Return the [x, y] coordinate for the center point of the cell that contains the specified text.  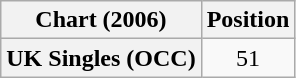
51 [248, 58]
Chart (2006) [101, 20]
UK Singles (OCC) [101, 58]
Position [248, 20]
